From the cell containing the given text, extract its center point as [X, Y] coordinate. 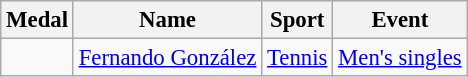
Name [167, 20]
Tennis [298, 58]
Event [400, 20]
Sport [298, 20]
Fernando González [167, 58]
Medal [38, 20]
Men's singles [400, 58]
